Provide the [X, Y] coordinate of the cell's center where the given text is located.  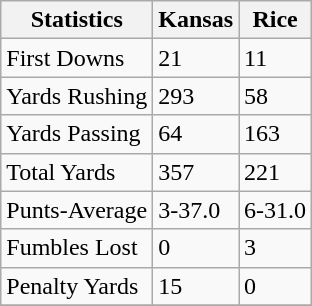
6-31.0 [274, 210]
221 [274, 172]
357 [196, 172]
Fumbles Lost [77, 248]
Yards Passing [77, 134]
3 [274, 248]
58 [274, 96]
3-37.0 [196, 210]
Yards Rushing [77, 96]
First Downs [77, 58]
Rice [274, 20]
293 [196, 96]
64 [196, 134]
Punts-Average [77, 210]
21 [196, 58]
Penalty Yards [77, 286]
15 [196, 286]
11 [274, 58]
163 [274, 134]
Total Yards [77, 172]
Kansas [196, 20]
Statistics [77, 20]
